Extract the [X, Y] coordinate from the center of the cell holding the provided text.  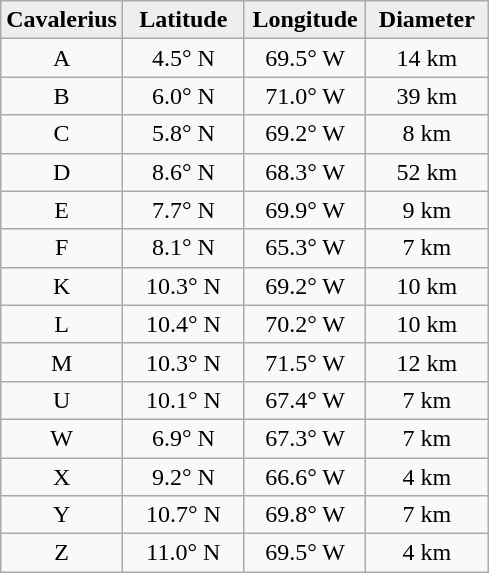
12 km [427, 362]
9 km [427, 210]
6.0° N [183, 96]
71.5° W [305, 362]
Latitude [183, 20]
L [62, 324]
K [62, 286]
10.7° N [183, 515]
X [62, 477]
70.2° W [305, 324]
39 km [427, 96]
10.4° N [183, 324]
11.0° N [183, 553]
8.1° N [183, 248]
8.6° N [183, 172]
9.2° N [183, 477]
67.4° W [305, 400]
69.8° W [305, 515]
10.1° N [183, 400]
Longitude [305, 20]
5.8° N [183, 134]
8 km [427, 134]
71.0° W [305, 96]
66.6° W [305, 477]
C [62, 134]
M [62, 362]
52 km [427, 172]
F [62, 248]
W [62, 438]
14 km [427, 58]
7.7° N [183, 210]
A [62, 58]
69.9° W [305, 210]
U [62, 400]
D [62, 172]
67.3° W [305, 438]
Z [62, 553]
68.3° W [305, 172]
65.3° W [305, 248]
E [62, 210]
Y [62, 515]
Cavalerius [62, 20]
B [62, 96]
6.9° N [183, 438]
Diameter [427, 20]
4.5° N [183, 58]
